Extract the (x, y) coordinate from the center of the cell holding the provided text.  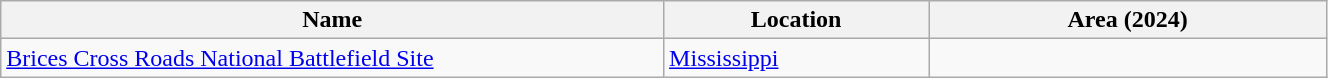
Brices Cross Roads National Battlefield Site (332, 58)
Name (332, 20)
Location (796, 20)
Area (2024) (1128, 20)
Mississippi (796, 58)
